Determine the [x, y] coordinate at the center of the cell enclosing the given text.  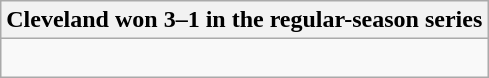
Cleveland won 3–1 in the regular-season series [244, 20]
